Identify which cell holds the provided text, then report its (X, Y) central coordinate. 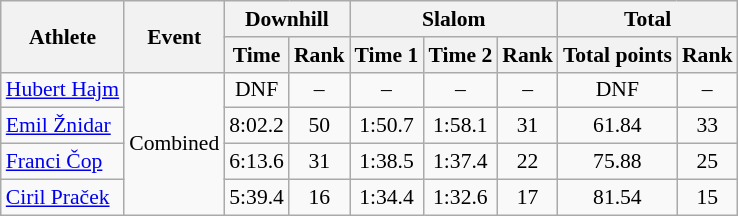
Total points (618, 55)
17 (528, 197)
1:32.6 (460, 197)
33 (708, 126)
50 (320, 126)
Combined (174, 143)
25 (708, 162)
Time 2 (460, 55)
Slalom (454, 19)
61.84 (618, 126)
Emil Žnidar (62, 126)
8:02.2 (256, 126)
1:50.7 (387, 126)
81.54 (618, 197)
75.88 (618, 162)
Total (648, 19)
Time (256, 55)
1:58.1 (460, 126)
Franci Čop (62, 162)
5:39.4 (256, 197)
Athlete (62, 36)
1:37.4 (460, 162)
15 (708, 197)
1:34.4 (387, 197)
Hubert Hajm (62, 90)
Ciril Praček (62, 197)
Downhill (286, 19)
6:13.6 (256, 162)
22 (528, 162)
1:38.5 (387, 162)
Event (174, 36)
Time 1 (387, 55)
16 (320, 197)
